Determine the (x, y) coordinate at the center of the cell enclosing the given text.  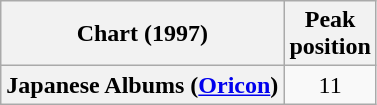
Peak position (330, 34)
Chart (1997) (142, 34)
Japanese Albums (Oricon) (142, 85)
11 (330, 85)
